Pinpoint the cell where the given text exists, returning its (x, y) midpoint coordinate. 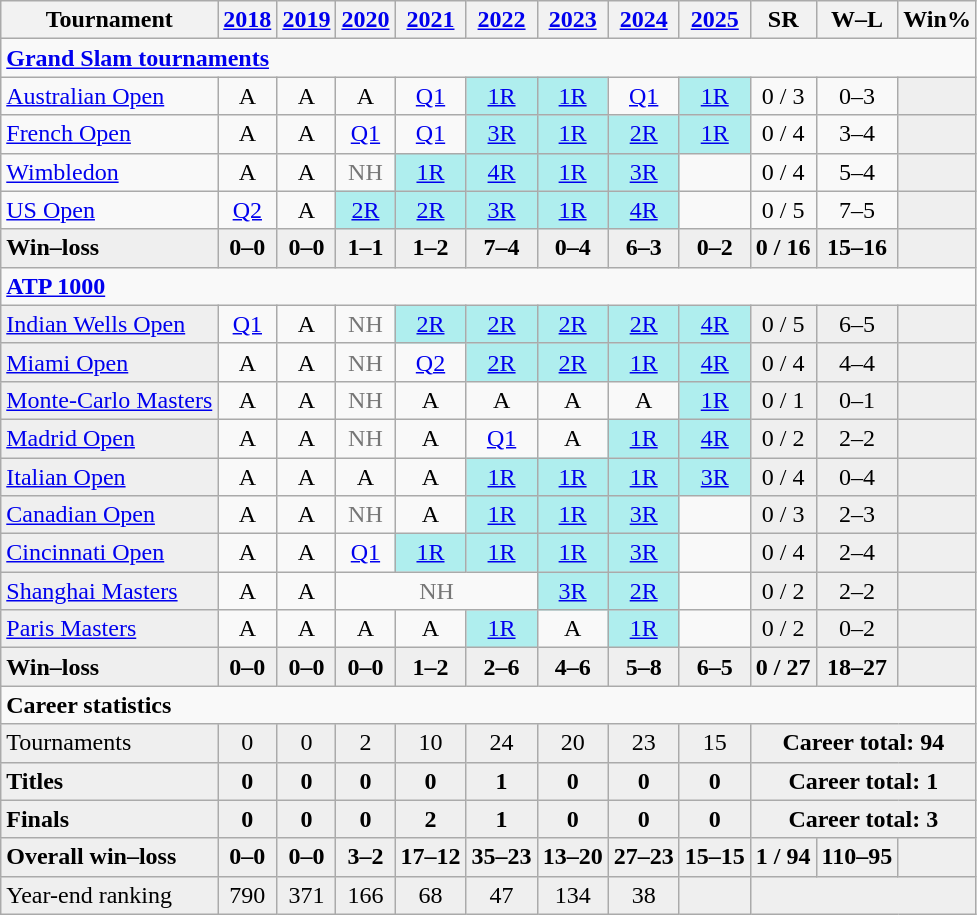
Wimbledon (110, 172)
2–6 (502, 667)
Monte-Carlo Masters (110, 400)
Tournament (110, 20)
6–3 (644, 248)
US Open (110, 210)
Overall win–loss (110, 857)
Madrid Open (110, 438)
24 (502, 743)
1–1 (366, 248)
Cincinnati Open (110, 553)
Career total: 94 (863, 743)
Win% (938, 20)
0 / 16 (783, 248)
18–27 (857, 667)
Tournaments (110, 743)
15–16 (857, 248)
5–8 (644, 667)
47 (502, 895)
Titles (110, 781)
5–4 (857, 172)
2019 (306, 20)
7–4 (502, 248)
Miami Open (110, 362)
0–3 (857, 96)
Indian Wells Open (110, 324)
134 (572, 895)
4–6 (572, 667)
2020 (366, 20)
15 (714, 743)
3–4 (857, 134)
Finals (110, 819)
35–23 (502, 857)
W–L (857, 20)
20 (572, 743)
10 (430, 743)
Year-end ranking (110, 895)
Shanghai Masters (110, 591)
13–20 (572, 857)
3–2 (366, 857)
2021 (430, 20)
371 (306, 895)
790 (248, 895)
2–3 (857, 515)
Career statistics (489, 705)
0–1 (857, 400)
2018 (248, 20)
17–12 (430, 857)
ATP 1000 (489, 286)
0 / 1 (783, 400)
0 / 27 (783, 667)
7–5 (857, 210)
110–95 (857, 857)
Career total: 1 (863, 781)
15–15 (714, 857)
27–23 (644, 857)
2024 (644, 20)
2022 (502, 20)
68 (430, 895)
Career total: 3 (863, 819)
Australian Open (110, 96)
166 (366, 895)
2–4 (857, 553)
38 (644, 895)
2023 (572, 20)
Grand Slam tournaments (489, 58)
French Open (110, 134)
23 (644, 743)
2025 (714, 20)
SR (783, 20)
Italian Open (110, 477)
4–4 (857, 362)
Paris Masters (110, 629)
1 / 94 (783, 857)
Canadian Open (110, 515)
